Determine the [x, y] coordinate at the center of the cell enclosing the given text.  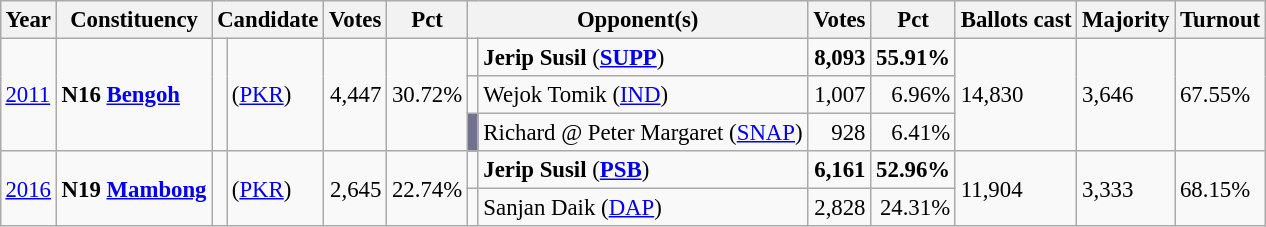
2,645 [356, 188]
N16 Bengoh [134, 94]
4,447 [356, 94]
68.15% [1220, 188]
Constituency [134, 20]
67.55% [1220, 94]
Sanjan Daik (DAP) [643, 208]
Candidate [268, 20]
6.41% [914, 133]
Richard @ Peter Margaret (SNAP) [643, 133]
N19 Mambong [134, 188]
Wejok Tomik (IND) [643, 95]
52.96% [914, 170]
1,007 [840, 95]
22.74% [428, 188]
Majority [1126, 20]
11,904 [1016, 188]
Year [28, 20]
928 [840, 133]
8,093 [840, 57]
6.96% [914, 95]
14,830 [1016, 94]
2016 [28, 188]
Turnout [1220, 20]
3,646 [1126, 94]
Jerip Susil (SUPP) [643, 57]
Ballots cast [1016, 20]
2011 [28, 94]
30.72% [428, 94]
2,828 [840, 208]
55.91% [914, 57]
Jerip Susil (PSB) [643, 170]
3,333 [1126, 188]
6,161 [840, 170]
Opponent(s) [637, 20]
24.31% [914, 208]
